Identify which cell holds the provided text, then report its [x, y] central coordinate. 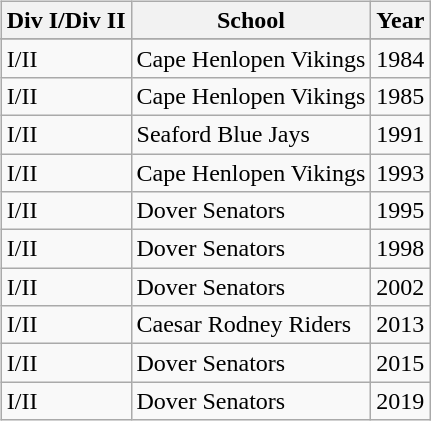
Seaford Blue Jays [251, 134]
1995 [400, 211]
School [251, 20]
1998 [400, 249]
1993 [400, 173]
2015 [400, 363]
2019 [400, 401]
2013 [400, 325]
1985 [400, 96]
Year [400, 20]
1991 [400, 134]
2002 [400, 287]
1984 [400, 58]
Div I/Div II [66, 20]
Caesar Rodney Riders [251, 325]
